Identify which cell holds the provided text, then report its [x, y] central coordinate. 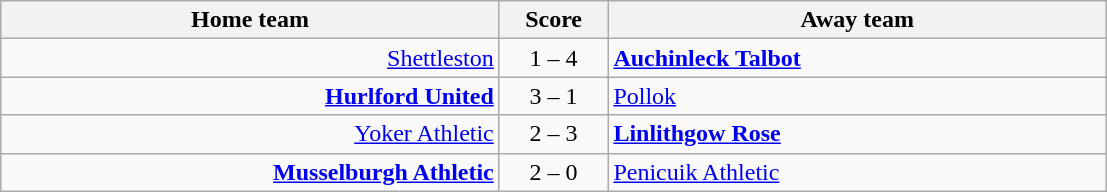
Auchinleck Talbot [858, 58]
Pollok [858, 96]
3 – 1 [554, 96]
Hurlford United [250, 96]
2 – 0 [554, 172]
Score [554, 20]
1 – 4 [554, 58]
Musselburgh Athletic [250, 172]
Shettleston [250, 58]
Home team [250, 20]
2 – 3 [554, 134]
Linlithgow Rose [858, 134]
Yoker Athletic [250, 134]
Away team [858, 20]
Penicuik Athletic [858, 172]
